Extract the [x, y] coordinate from the center of the cell holding the provided text.  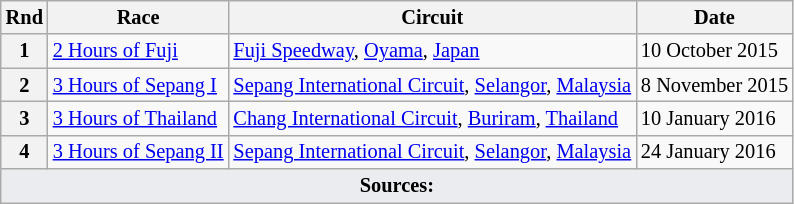
3 [24, 118]
3 Hours of Thailand [138, 118]
24 January 2016 [714, 152]
10 January 2016 [714, 118]
Race [138, 17]
Date [714, 17]
3 Hours of Sepang II [138, 152]
Chang International Circuit, Buriram, Thailand [432, 118]
Fuji Speedway, Oyama, Japan [432, 51]
Rnd [24, 17]
4 [24, 152]
3 Hours of Sepang I [138, 85]
8 November 2015 [714, 85]
2 Hours of Fuji [138, 51]
10 October 2015 [714, 51]
Sources: [397, 186]
2 [24, 85]
1 [24, 51]
Circuit [432, 17]
